Determine the [x, y] coordinate at the center of the cell enclosing the given text.  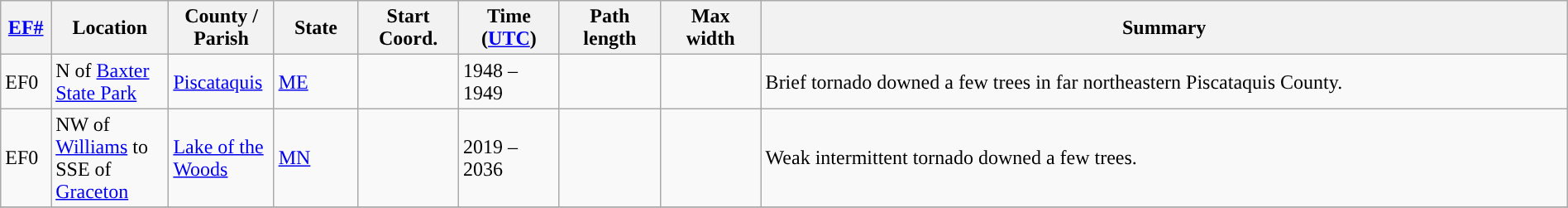
2019 – 2036 [509, 157]
Start Coord. [409, 28]
EF# [26, 28]
Weak intermittent tornado downed a few trees. [1164, 157]
1948 – 1949 [509, 81]
MN [316, 157]
State [316, 28]
Piscataquis [222, 81]
N of Baxter State Park [110, 81]
Location [110, 28]
Brief tornado downed a few trees in far northeastern Piscataquis County. [1164, 81]
County / Parish [222, 28]
Lake of the Woods [222, 157]
Max width [710, 28]
NW of Williams to SSE of Graceton [110, 157]
Summary [1164, 28]
Path length [610, 28]
ME [316, 81]
Time (UTC) [509, 28]
